Scan for the cell matching the given text and deliver its [X, Y] coordinate at center. 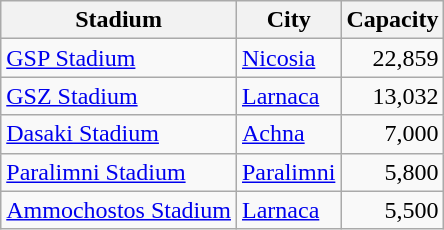
GSP Stadium [119, 58]
Achna [288, 134]
7,000 [392, 134]
5,500 [392, 210]
13,032 [392, 96]
5,800 [392, 172]
GSZ Stadium [119, 96]
Dasaki Stadium [119, 134]
City [288, 20]
Stadium [119, 20]
Paralimni Stadium [119, 172]
Nicosia [288, 58]
Capacity [392, 20]
22,859 [392, 58]
Paralimni [288, 172]
Ammochostos Stadium [119, 210]
